Find where the given text appears and provide that cell's center as (x, y) coordinate. 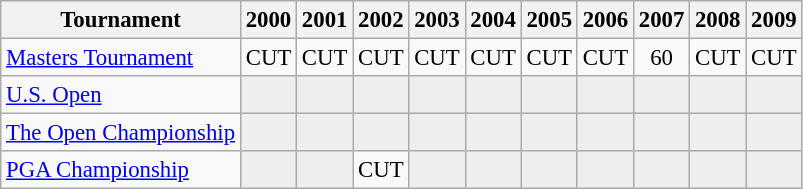
2008 (718, 20)
2001 (325, 20)
PGA Championship (121, 170)
2005 (549, 20)
U.S. Open (121, 95)
Tournament (121, 20)
Masters Tournament (121, 58)
2004 (493, 20)
60 (661, 58)
2006 (605, 20)
2003 (437, 20)
2007 (661, 20)
2000 (268, 20)
2002 (381, 20)
2009 (774, 20)
The Open Championship (121, 133)
